Locate the cell with the specified text and output its (X, Y) center coordinate. 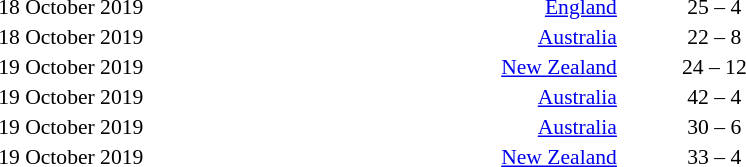
New Zealand (382, 67)
